Return (X, Y) of the center of cell containing provided text 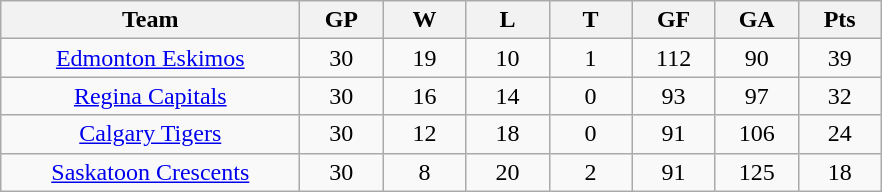
32 (840, 96)
12 (424, 134)
Calgary Tigers (150, 134)
T (590, 20)
112 (674, 58)
Team (150, 20)
24 (840, 134)
125 (756, 172)
106 (756, 134)
1 (590, 58)
16 (424, 96)
97 (756, 96)
20 (508, 172)
L (508, 20)
19 (424, 58)
GP (342, 20)
90 (756, 58)
39 (840, 58)
W (424, 20)
Pts (840, 20)
GF (674, 20)
Edmonton Eskimos (150, 58)
2 (590, 172)
Saskatoon Crescents (150, 172)
GA (756, 20)
14 (508, 96)
10 (508, 58)
Regina Capitals (150, 96)
8 (424, 172)
93 (674, 96)
